Find where the given text appears and provide that cell's center as [x, y] coordinate. 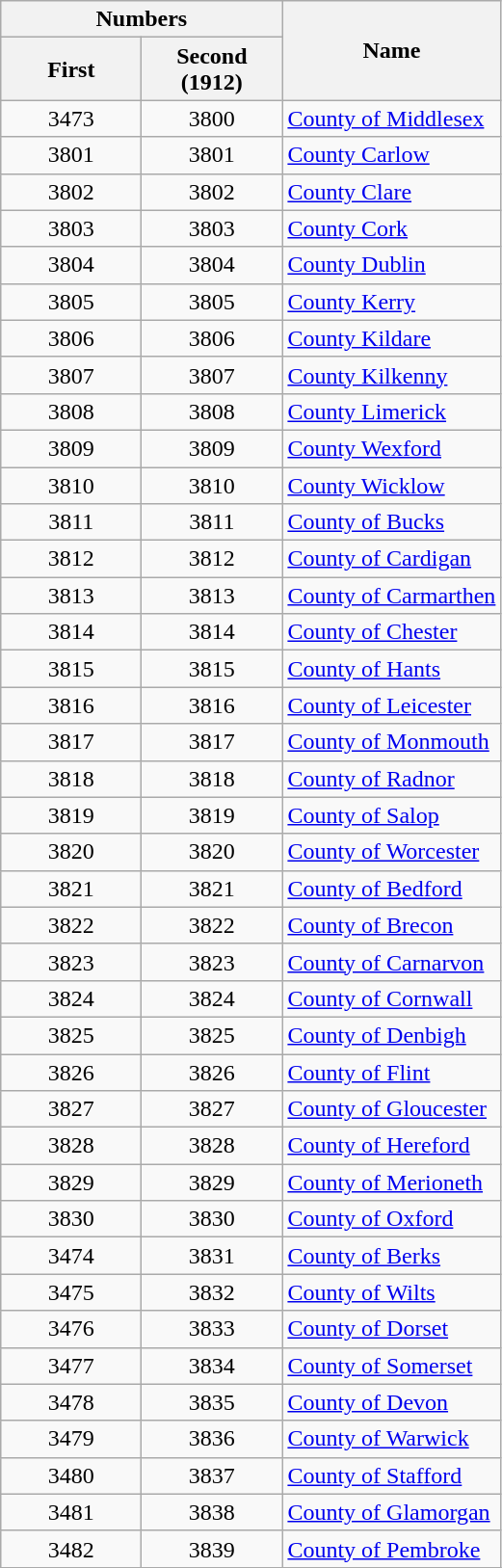
County Kerry [391, 302]
3481 [71, 1512]
County Kildare [391, 338]
County of Wilts [391, 1292]
County of Salop [391, 815]
Numbers [142, 19]
3479 [71, 1439]
County of Denbigh [391, 1035]
First [71, 69]
3475 [71, 1292]
County Wicklow [391, 485]
County of Leicester [391, 705]
County Limerick [391, 412]
3476 [71, 1329]
County Cork [391, 228]
County of Chester [391, 632]
County of Middlesex [391, 119]
3800 [212, 119]
3835 [212, 1402]
3833 [212, 1329]
3477 [71, 1366]
3839 [212, 1549]
County of Bucks [391, 522]
County of Hereford [391, 1146]
3836 [212, 1439]
County of Somerset [391, 1366]
Name [391, 50]
County of Carnarvon [391, 962]
County of Brecon [391, 925]
County of Devon [391, 1402]
County Kilkenny [391, 375]
County of Oxford [391, 1219]
County of Carmarthen [391, 596]
County of Radnor [391, 779]
County of Berks [391, 1256]
3832 [212, 1292]
3838 [212, 1512]
3473 [71, 119]
County Clare [391, 192]
County of Gloucester [391, 1109]
County of Bedford [391, 889]
County Carlow [391, 155]
County of Monmouth [391, 742]
County of Warwick [391, 1439]
County of Worcester [391, 852]
County of Pembroke [391, 1549]
County of Glamorgan [391, 1512]
3478 [71, 1402]
3474 [71, 1256]
Second (1912) [212, 69]
County Wexford [391, 448]
County of Stafford [391, 1475]
County of Dorset [391, 1329]
3831 [212, 1256]
3482 [71, 1549]
County of Hants [391, 669]
3837 [212, 1475]
County of Flint [391, 1073]
County of Cornwall [391, 998]
3834 [212, 1366]
County of Merioneth [391, 1183]
County Dublin [391, 265]
3480 [71, 1475]
County of Cardigan [391, 559]
